Provide the [x, y] coordinate of the cell's center where the given text is located.  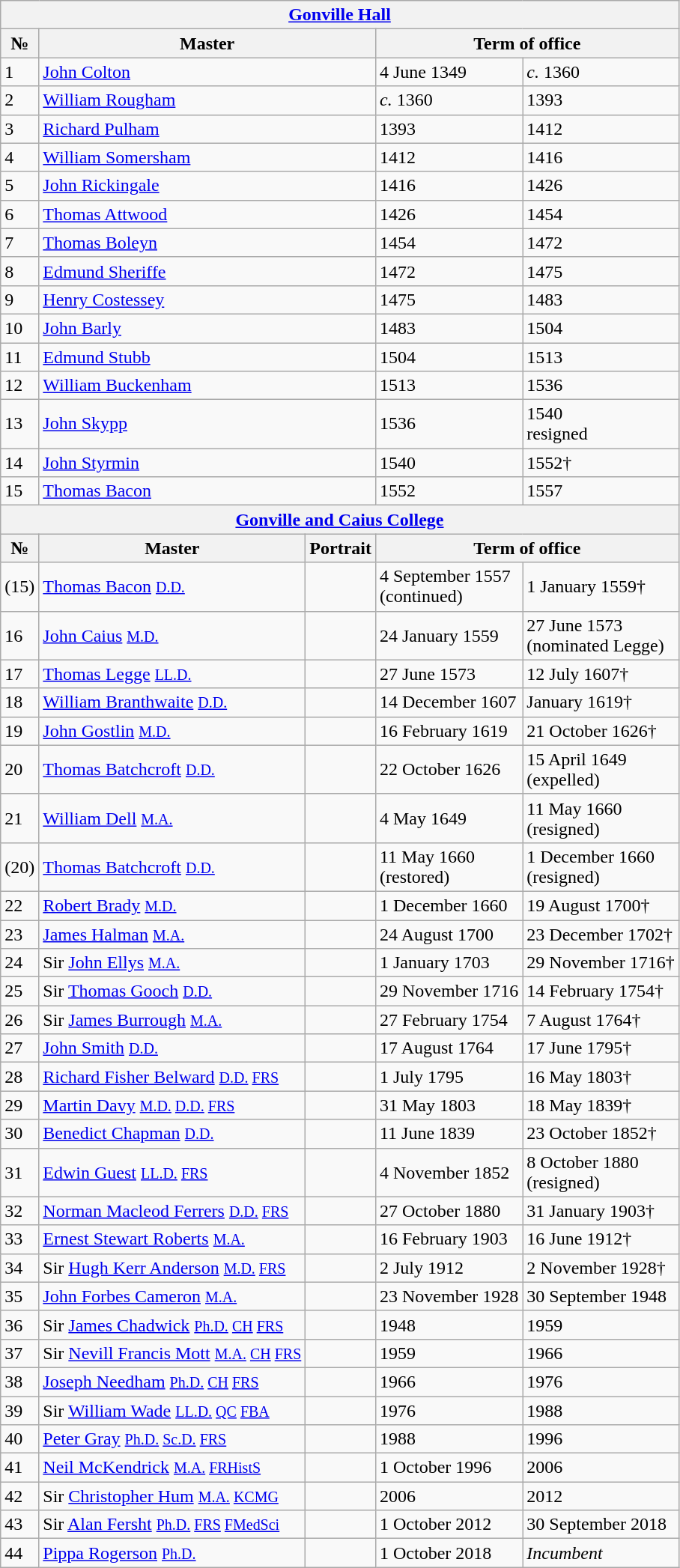
William Dell M.A. [172, 818]
William Buckenham [207, 386]
Sir William Wade LL.D. QC FBA [172, 1410]
8 October 1880 (resigned) [601, 1173]
1552† [601, 463]
1 July 1795 [449, 1077]
16 [19, 635]
Thomas Boleyn [207, 243]
44 [19, 1553]
1 October 2018 [449, 1553]
18 May 1839† [601, 1105]
2 July 1912 [449, 1268]
27 June 1573 [449, 674]
30 September 1948 [601, 1296]
5 [19, 186]
John Caius M.D. [172, 635]
Benedict Chapman D.D. [172, 1134]
Martin Davy M.D. D.D. FRS [172, 1105]
42 [19, 1496]
16 May 1803† [601, 1077]
23 [19, 934]
William Branthwaite D.D. [172, 702]
4 May 1649 [449, 818]
1557 [601, 491]
7 August 1764† [601, 1020]
12 July 1607† [601, 674]
Incumbent [601, 1553]
Thomas Legge LL.D. [172, 674]
22 October 1626 [449, 770]
35 [19, 1296]
30 September 2018 [601, 1525]
37 [19, 1353]
11 May 1660 (restored) [449, 867]
Edmund Sheriffe [207, 271]
17 August 1764 [449, 1048]
12 [19, 386]
29 November 1716† [601, 963]
38 [19, 1382]
24 [19, 963]
26 [19, 1020]
27 [19, 1048]
Richard Fisher Belward D.D. FRS [172, 1077]
1996 [601, 1439]
January 1619† [601, 702]
4 November 1852 [449, 1173]
Sir James Burrough M.A. [172, 1020]
Ernest Stewart Roberts M.A. [172, 1239]
29 November 1716 [449, 991]
30 [19, 1134]
John Skypp [207, 424]
17 June 1795† [601, 1048]
10 [19, 328]
9 [19, 300]
40 [19, 1439]
John Rickingale [207, 186]
Joseph Needham Ph.D. CH FRS [172, 1382]
1948 [449, 1325]
21 [19, 818]
2 November 1928† [601, 1268]
14 February 1754† [601, 991]
25 [19, 991]
6 [19, 214]
15 [19, 491]
1540resigned [601, 424]
11 June 1839 [449, 1134]
28 [19, 1077]
39 [19, 1410]
15 April 1649 (expelled) [601, 770]
1540 [449, 463]
24 January 1559 [449, 635]
William Rougham [207, 100]
Pippa Rogerson Ph.D. [172, 1553]
4 [19, 157]
Richard Pulham [207, 129]
27 February 1754 [449, 1020]
William Somersham [207, 157]
1 December 1660 [449, 905]
43 [19, 1525]
Sir James Chadwick Ph.D. CH FRS [172, 1325]
Sir Thomas Gooch D.D. [172, 991]
(15) [19, 587]
31 May 1803 [449, 1105]
8 [19, 271]
1552 [449, 491]
19 [19, 731]
18 [19, 702]
Sir Nevill Francis Mott M.A. CH FRS [172, 1353]
14 [19, 463]
41 [19, 1468]
James Halman M.A. [172, 934]
John Smith D.D. [172, 1048]
31 [19, 1173]
2 [19, 100]
27 October 1880 [449, 1211]
16 June 1912† [601, 1239]
32 [19, 1211]
Sir John Ellys M.A. [172, 963]
Thomas Attwood [207, 214]
36 [19, 1325]
34 [19, 1268]
22 [19, 905]
Edwin Guest LL.D. FRS [172, 1173]
17 [19, 674]
4 June 1349 [449, 72]
Edmund Stubb [207, 357]
John Styrmin [207, 463]
3 [19, 129]
John Gostlin M.D. [172, 731]
1 [19, 72]
1 January 1559† [601, 587]
23 December 1702† [601, 934]
1 October 1996 [449, 1468]
24 August 1700 [449, 934]
20 [19, 770]
14 December 1607 [449, 702]
John Colton [207, 72]
19 August 1700† [601, 905]
4 September 1557 (continued) [449, 587]
Sir Hugh Kerr Anderson M.D. FRS [172, 1268]
John Barly [207, 328]
Thomas Bacon [207, 491]
16 February 1903 [449, 1239]
23 October 1852† [601, 1134]
Thomas Bacon D.D. [172, 587]
Sir Alan Fersht Ph.D. FRS FMedSci [172, 1525]
Gonville and Caius College [340, 520]
Portrait [341, 548]
Neil McKendrick M.A. FRHistS [172, 1468]
Norman Macleod Ferrers D.D. FRS [172, 1211]
Gonville Hall [340, 15]
33 [19, 1239]
Robert Brady M.D. [172, 905]
John Forbes Cameron M.A. [172, 1296]
7 [19, 243]
Peter Gray Ph.D. Sc.D. FRS [172, 1439]
16 February 1619 [449, 731]
Henry Costessey [207, 300]
11 [19, 357]
31 January 1903† [601, 1211]
11 May 1660 (resigned) [601, 818]
2012 [601, 1496]
(20) [19, 867]
23 November 1928 [449, 1296]
1 January 1703 [449, 963]
27 June 1573 (nominated Legge) [601, 635]
Sir Christopher Hum M.A. KCMG [172, 1496]
1 December 1660 (resigned) [601, 867]
29 [19, 1105]
1 October 2012 [449, 1525]
21 October 1626† [601, 731]
13 [19, 424]
